Extract the (x, y) coordinate from the center of the cell holding the provided text.  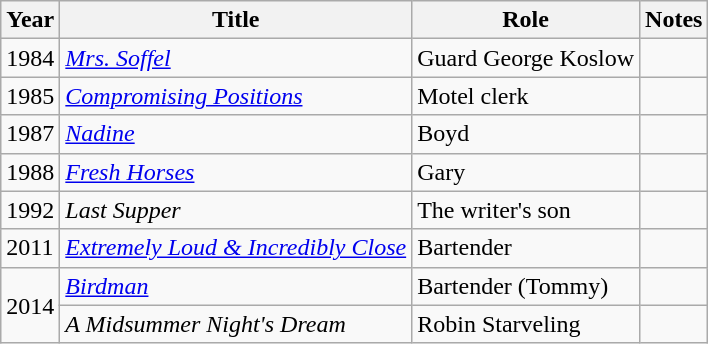
Guard George Koslow (526, 58)
Fresh Horses (236, 172)
Year (30, 20)
1992 (30, 210)
Gary (526, 172)
Mrs. Soffel (236, 58)
Extremely Loud & Incredibly Close (236, 248)
Nadine (236, 134)
The writer's son (526, 210)
Notes (674, 20)
Birdman (236, 286)
Role (526, 20)
1987 (30, 134)
1988 (30, 172)
Title (236, 20)
Compromising Positions (236, 96)
Bartender (526, 248)
Robin Starveling (526, 324)
Bartender (Tommy) (526, 286)
Boyd (526, 134)
Last Supper (236, 210)
1985 (30, 96)
2014 (30, 305)
Motel clerk (526, 96)
2011 (30, 248)
1984 (30, 58)
A Midsummer Night's Dream (236, 324)
